Return the (X, Y) coordinate for the center point of the cell that contains the specified text.  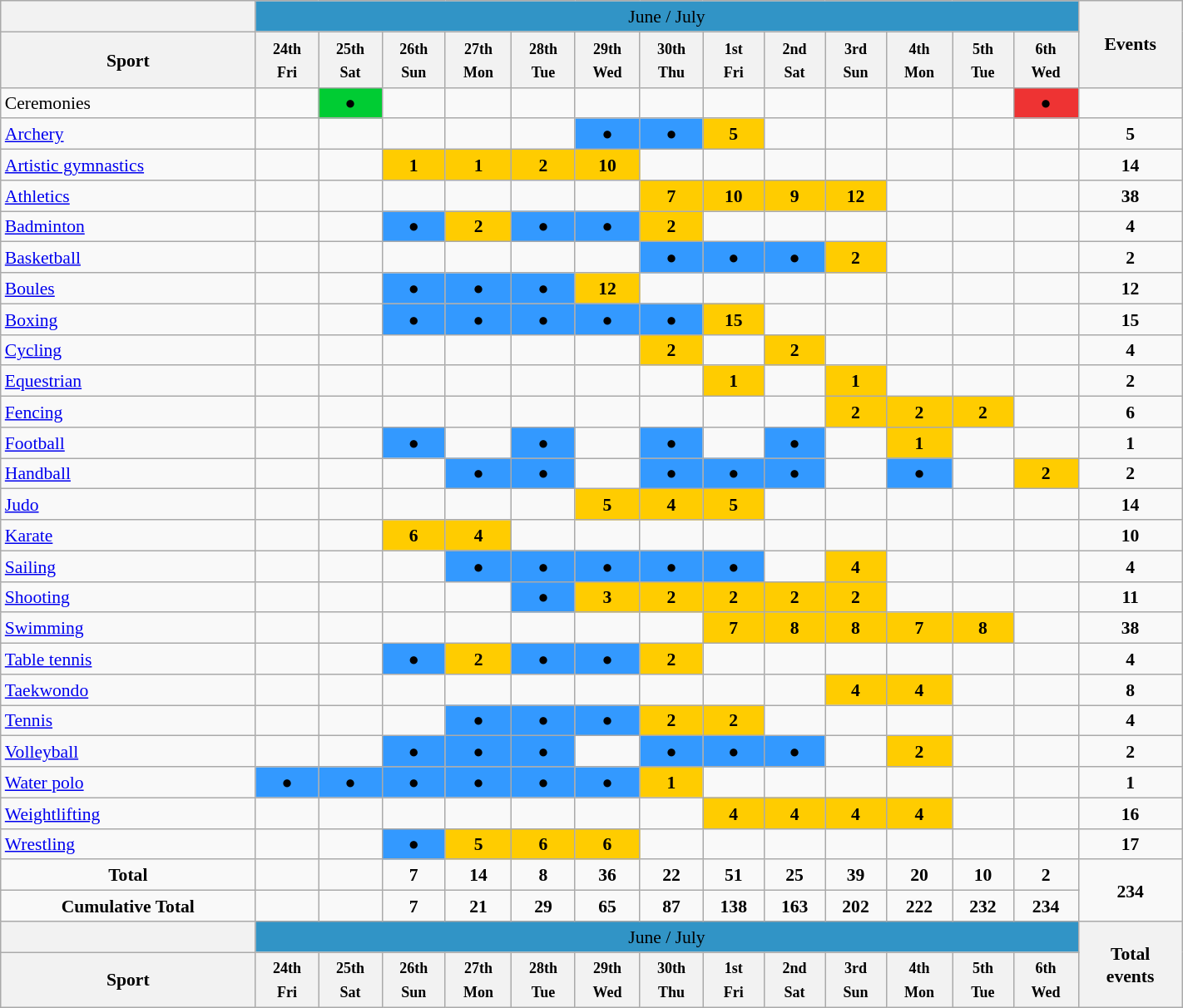
17 (1130, 843)
51 (734, 875)
87 (671, 905)
Table tennis (128, 659)
Volleyball (128, 752)
Football (128, 442)
39 (855, 875)
Archery (128, 133)
Wrestling (128, 843)
25 (794, 875)
Tennis (128, 720)
222 (919, 905)
65 (607, 905)
Boxing (128, 319)
Athletics (128, 195)
232 (983, 905)
Fencing (128, 411)
Equestrian (128, 381)
Totalevents (1130, 964)
16 (1130, 813)
Cycling (128, 349)
Water polo (128, 782)
Badminton (128, 226)
Events (1130, 44)
Shooting (128, 597)
21 (478, 905)
163 (794, 905)
202 (855, 905)
138 (734, 905)
Karate (128, 536)
Handball (128, 472)
Sailing (128, 566)
9 (794, 195)
3 (607, 597)
Weightlifting (128, 813)
20 (919, 875)
Total (128, 875)
29 (543, 905)
Swimming (128, 627)
Basketball (128, 258)
Taekwondo (128, 689)
Artistic gymnastics (128, 165)
Ceremonies (128, 103)
11 (1130, 597)
Cumulative Total (128, 905)
36 (607, 875)
Judo (128, 504)
Boules (128, 288)
22 (671, 875)
